Detect which cell encompasses the target text, then output its [X, Y] center coordinate. 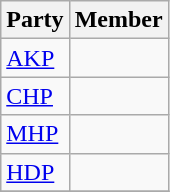
CHP [35, 96]
HDP [35, 172]
MHP [35, 134]
Party [35, 20]
AKP [35, 58]
Member [118, 20]
